Detect which cell encompasses the target text, then output its [x, y] center coordinate. 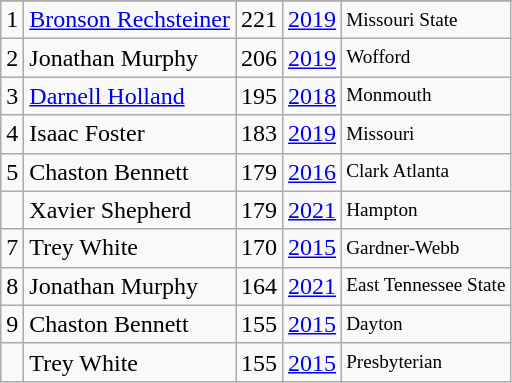
Gardner-Webb [426, 248]
Wofford [426, 58]
195 [260, 96]
183 [260, 134]
2016 [312, 172]
Monmouth [426, 96]
Missouri State [426, 20]
221 [260, 20]
Darnell Holland [130, 96]
4 [12, 134]
2 [12, 58]
8 [12, 286]
Xavier Shepherd [130, 210]
Presbyterian [426, 362]
9 [12, 324]
Clark Atlanta [426, 172]
Hampton [426, 210]
2018 [312, 96]
7 [12, 248]
East Tennessee State [426, 286]
206 [260, 58]
1 [12, 20]
Dayton [426, 324]
170 [260, 248]
Bronson Rechsteiner [130, 20]
Missouri [426, 134]
5 [12, 172]
Isaac Foster [130, 134]
164 [260, 286]
3 [12, 96]
